Scan for the cell matching the given text and deliver its [x, y] coordinate at center. 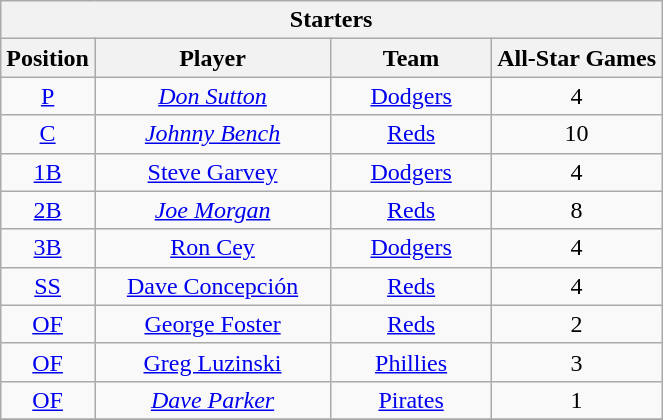
Joe Morgan [212, 210]
3B [48, 248]
Pirates [412, 400]
Greg Luzinski [212, 362]
2 [577, 324]
Starters [332, 20]
Johnny Bench [212, 134]
2B [48, 210]
Don Sutton [212, 96]
Ron Cey [212, 248]
C [48, 134]
3 [577, 362]
Dave Concepción [212, 286]
George Foster [212, 324]
Phillies [412, 362]
Player [212, 58]
Steve Garvey [212, 172]
1B [48, 172]
1 [577, 400]
Team [412, 58]
Position [48, 58]
10 [577, 134]
All-Star Games [577, 58]
SS [48, 286]
Dave Parker [212, 400]
8 [577, 210]
P [48, 96]
